Find where the given text appears and provide that cell's center as [x, y] coordinate. 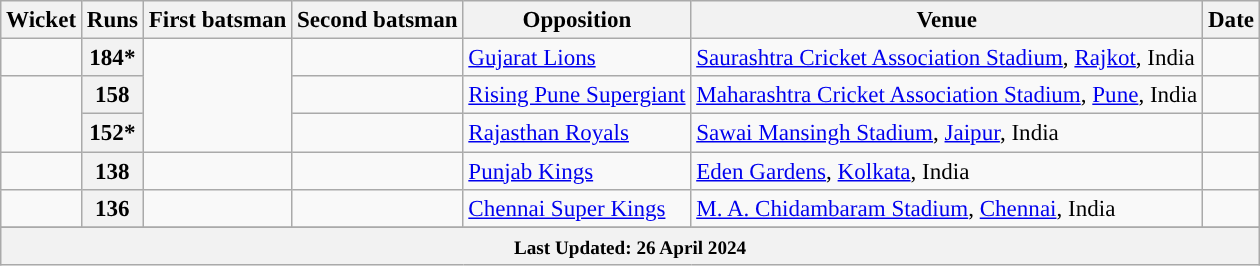
Maharashtra Cricket Association Stadium, Pune, India [947, 95]
136 [112, 209]
Date [1232, 20]
Punjab Kings [577, 171]
138 [112, 171]
Chennai Super Kings [577, 209]
184* [112, 58]
158 [112, 95]
Rising Pune Supergiant [577, 95]
M. A. Chidambaram Stadium, Chennai, India [947, 209]
Saurashtra Cricket Association Stadium, Rajkot, India [947, 58]
Venue [947, 20]
Opposition [577, 20]
Sawai Mansingh Stadium, Jaipur, India [947, 133]
First batsman [217, 20]
Gujarat Lions [577, 58]
Wicket [42, 20]
Eden Gardens, Kolkata, India [947, 171]
Rajasthan Royals [577, 133]
152* [112, 133]
Last Updated: 26 April 2024 [630, 246]
Runs [112, 20]
Second batsman [378, 20]
